Return the (x, y) coordinate for the center point of the cell that contains the specified text.  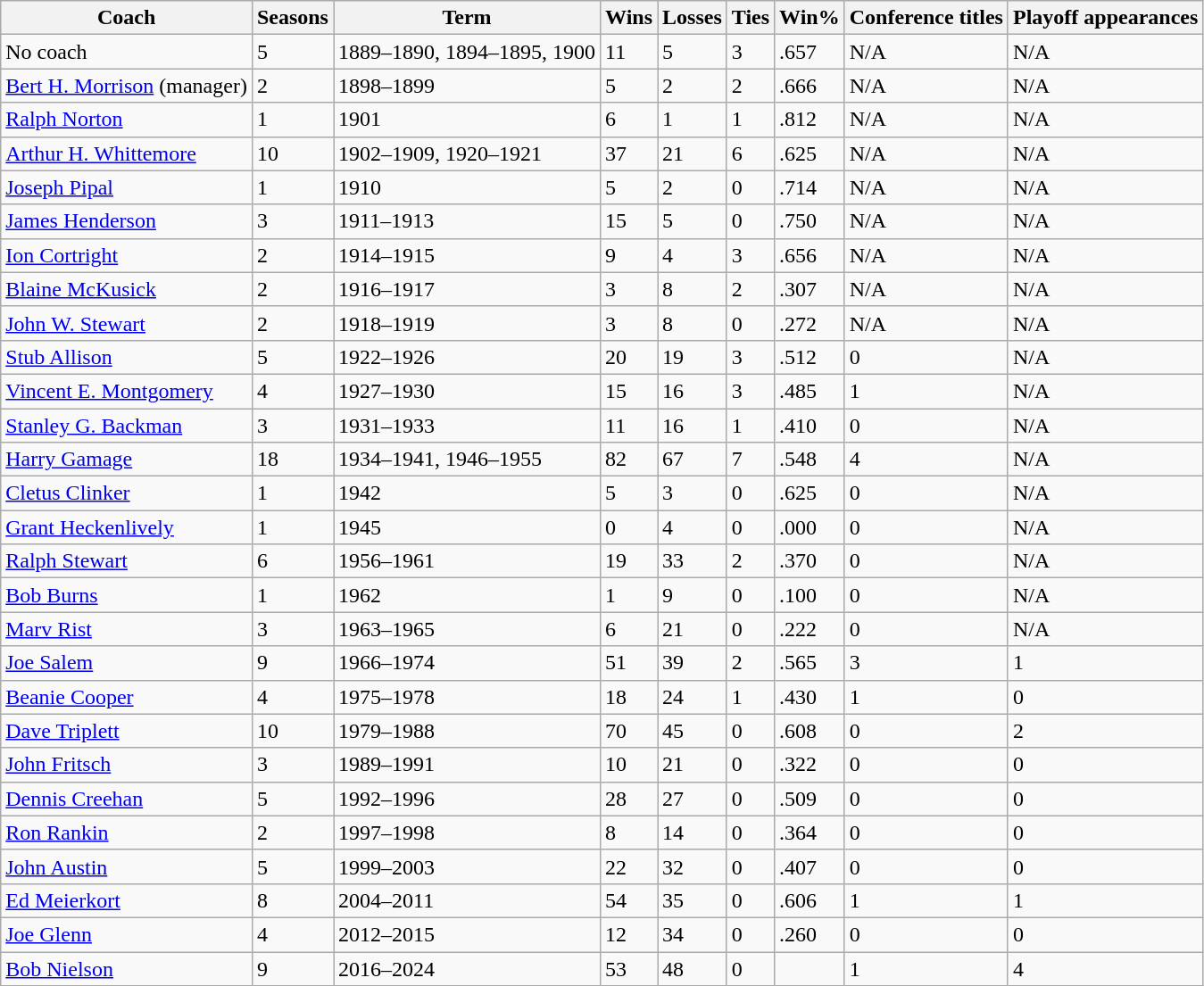
.608 (810, 731)
1914–1915 (468, 255)
.548 (810, 460)
.370 (810, 561)
.812 (810, 120)
Ties (750, 18)
.714 (810, 187)
2016–2024 (468, 968)
.322 (810, 765)
48 (693, 968)
1963–1965 (468, 629)
Blaine McKusick (127, 289)
.565 (810, 663)
.485 (810, 391)
1934–1941, 1946–1955 (468, 460)
.410 (810, 426)
1889–1890, 1894–1895, 1900 (468, 52)
James Henderson (127, 221)
67 (693, 460)
Ron Rankin (127, 833)
1922–1926 (468, 357)
37 (629, 153)
Stub Allison (127, 357)
.000 (810, 527)
1966–1974 (468, 663)
.657 (810, 52)
70 (629, 731)
27 (693, 799)
82 (629, 460)
Bob Burns (127, 595)
Harry Gamage (127, 460)
51 (629, 663)
Ion Cortright (127, 255)
1927–1930 (468, 391)
1997–1998 (468, 833)
Joe Glenn (127, 934)
Arthur H. Whittemore (127, 153)
Losses (693, 18)
1945 (468, 527)
Wins (629, 18)
1942 (468, 493)
John Austin (127, 866)
1902–1909, 1920–1921 (468, 153)
1898–1899 (468, 86)
Win% (810, 18)
1975–1978 (468, 697)
John Fritsch (127, 765)
John W. Stewart (127, 323)
32 (693, 866)
7 (750, 460)
.656 (810, 255)
.260 (810, 934)
1911–1913 (468, 221)
1979–1988 (468, 731)
1918–1919 (468, 323)
14 (693, 833)
Beanie Cooper (127, 697)
Grant Heckenlively (127, 527)
1999–2003 (468, 866)
34 (693, 934)
.307 (810, 289)
35 (693, 900)
1989–1991 (468, 765)
12 (629, 934)
Bob Nielson (127, 968)
39 (693, 663)
54 (629, 900)
Ralph Norton (127, 120)
2012–2015 (468, 934)
22 (629, 866)
1992–1996 (468, 799)
Bert H. Morrison (manager) (127, 86)
.100 (810, 595)
28 (629, 799)
.407 (810, 866)
.750 (810, 221)
Seasons (293, 18)
1962 (468, 595)
Vincent E. Montgomery (127, 391)
No coach (127, 52)
Ed Meierkort (127, 900)
.509 (810, 799)
1910 (468, 187)
2004–2011 (468, 900)
Term (468, 18)
1916–1917 (468, 289)
.222 (810, 629)
24 (693, 697)
Joe Salem (127, 663)
Stanley G. Backman (127, 426)
Joseph Pipal (127, 187)
.272 (810, 323)
33 (693, 561)
1931–1933 (468, 426)
.364 (810, 833)
Conference titles (926, 18)
45 (693, 731)
Dave Triplett (127, 731)
Cletus Clinker (127, 493)
20 (629, 357)
Ralph Stewart (127, 561)
.430 (810, 697)
53 (629, 968)
Marv Rist (127, 629)
Playoff appearances (1105, 18)
Dennis Creehan (127, 799)
.512 (810, 357)
.666 (810, 86)
Coach (127, 18)
1956–1961 (468, 561)
.606 (810, 900)
1901 (468, 120)
